From the cell containing the given text, extract its center point as (X, Y) coordinate. 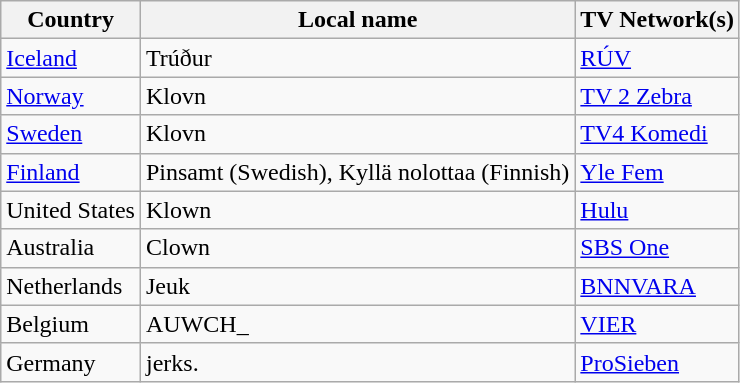
Local name (357, 20)
Sweden (71, 134)
Trúður (357, 58)
United States (71, 210)
TV4 Komedi (658, 134)
Australia (71, 248)
Jeuk (357, 286)
jerks. (357, 362)
BNNVARA (658, 286)
Iceland (71, 58)
Netherlands (71, 286)
Norway (71, 96)
TV Network(s) (658, 20)
Country (71, 20)
AUWCH_ (357, 324)
TV 2 Zebra (658, 96)
Germany (71, 362)
RÚV (658, 58)
Klown (357, 210)
Pinsamt (Swedish), Kyllä nolottaa (Finnish) (357, 172)
Yle Fem (658, 172)
ProSieben (658, 362)
VIER (658, 324)
Hulu (658, 210)
Clown (357, 248)
Finland (71, 172)
Belgium (71, 324)
SBS One (658, 248)
